Return the (x, y) coordinate for the center point of the cell that contains the specified text.  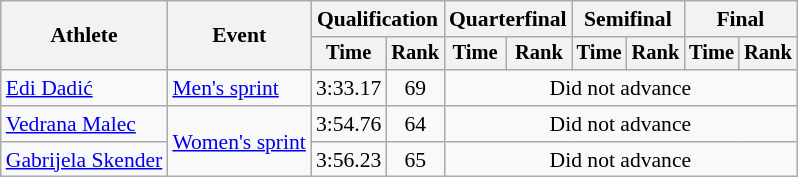
Event (239, 36)
Final (740, 19)
Qualification (378, 19)
3:54.76 (348, 124)
Edi Dadić (84, 88)
69 (415, 88)
3:33.17 (348, 88)
64 (415, 124)
Men's sprint (239, 88)
Quarterfinal (508, 19)
Athlete (84, 36)
Women's sprint (239, 142)
Vedrana Malec (84, 124)
Semifinal (628, 19)
